Capture the cell that displays the provided text and extract its [x, y] central coordinate. 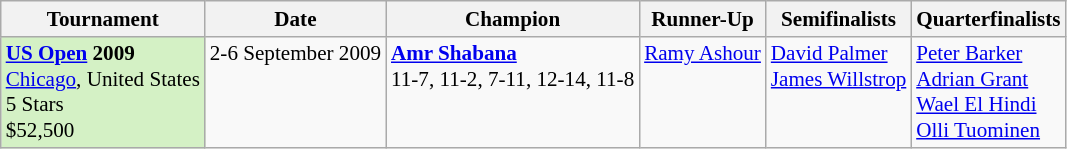
Peter Barker Adrian Grant Wael El Hindi Olli Tuominen [988, 92]
Champion [512, 18]
David Palmer James Willstrop [838, 92]
Amr Shabana11-7, 11-2, 7-11, 12-14, 11-8 [512, 92]
Date [296, 18]
2-6 September 2009 [296, 92]
Ramy Ashour [702, 92]
Quarterfinalists [988, 18]
Semifinalists [838, 18]
US Open 2009 Chicago, United States5 Stars$52,500 [103, 92]
Tournament [103, 18]
Runner-Up [702, 18]
